Provide the [x, y] coordinate of the cell's center where the given text is located.  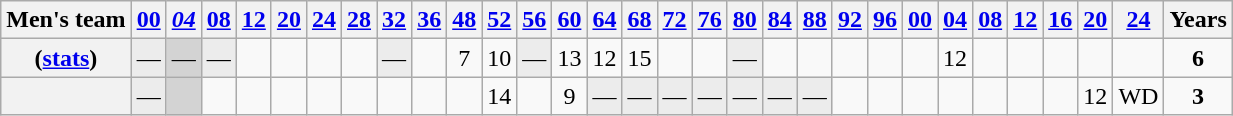
3 [1198, 96]
10 [500, 58]
60 [570, 20]
92 [850, 20]
(stats) [66, 58]
56 [534, 20]
14 [500, 96]
32 [394, 20]
84 [780, 20]
Men's team [66, 20]
72 [674, 20]
16 [1060, 20]
15 [640, 58]
6 [1198, 58]
80 [744, 20]
36 [430, 20]
9 [570, 96]
28 [358, 20]
96 [884, 20]
48 [464, 20]
13 [570, 58]
68 [640, 20]
52 [500, 20]
7 [464, 58]
88 [814, 20]
64 [604, 20]
Years [1198, 20]
76 [710, 20]
WD [1138, 96]
